For the text-containing cell, return its midpoint in (x, y) coordinate format. 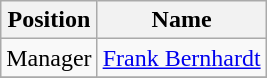
Frank Bernhardt (182, 58)
Position (49, 20)
Manager (49, 58)
Name (182, 20)
